From the cell containing the given text, extract its center point as [X, Y] coordinate. 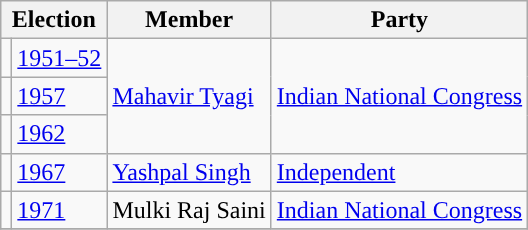
1957 [60, 96]
Mulki Raj Saini [189, 210]
1967 [60, 172]
Member [189, 20]
Party [399, 20]
Mahavir Tyagi [189, 96]
1962 [60, 134]
1951–52 [60, 58]
1971 [60, 210]
Independent [399, 172]
Election [54, 20]
Yashpal Singh [189, 172]
